Capture the cell that displays the provided text and extract its [x, y] central coordinate. 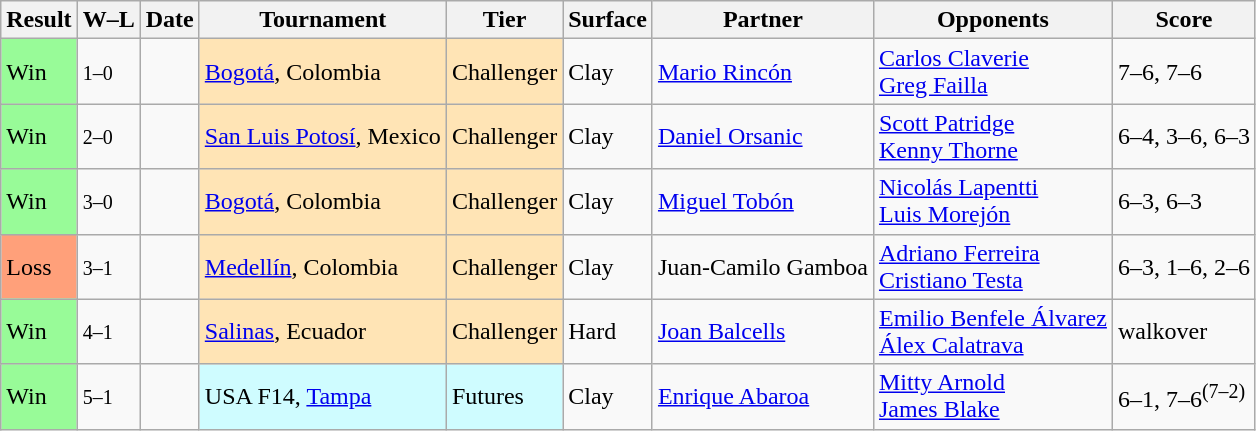
Medellín, Colombia [322, 266]
Opponents [992, 20]
Tournament [322, 20]
6–4, 3–6, 6–3 [1184, 136]
7–6, 7–6 [1184, 72]
Score [1184, 20]
Adriano Ferreira Cristiano Testa [992, 266]
4–1 [108, 332]
Tier [504, 20]
Enrique Abaroa [762, 396]
W–L [108, 20]
6–3, 6–3 [1184, 202]
Mitty Arnold James Blake [992, 396]
Scott Patridge Kenny Thorne [992, 136]
Hard [608, 332]
Emilio Benfele Álvarez Álex Calatrava [992, 332]
Partner [762, 20]
6–3, 1–6, 2–6 [1184, 266]
Joan Balcells [762, 332]
Juan-Camilo Gamboa [762, 266]
Loss [39, 266]
Mario Rincón [762, 72]
walkover [1184, 332]
Result [39, 20]
6–1, 7–6(7–2) [1184, 396]
USA F14, Tampa [322, 396]
1–0 [108, 72]
Carlos Claverie Greg Failla [992, 72]
3–0 [108, 202]
2–0 [108, 136]
San Luis Potosí, Mexico [322, 136]
Daniel Orsanic [762, 136]
Date [170, 20]
Futures [504, 396]
5–1 [108, 396]
3–1 [108, 266]
Miguel Tobón [762, 202]
Nicolás Lapentti Luis Morejón [992, 202]
Surface [608, 20]
Salinas, Ecuador [322, 332]
